Locate the cell with the specified text and output its [x, y] center coordinate. 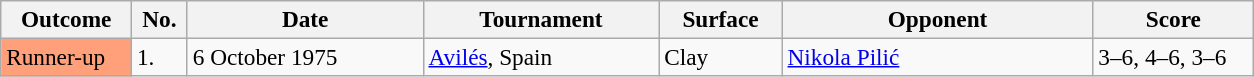
Clay [720, 57]
Avilés, Spain [541, 57]
No. [160, 19]
Surface [720, 19]
Outcome [66, 19]
Date [305, 19]
6 October 1975 [305, 57]
1. [160, 57]
Opponent [938, 19]
Score [1174, 19]
3–6, 4–6, 3–6 [1174, 57]
Nikola Pilić [938, 57]
Runner-up [66, 57]
Tournament [541, 19]
